Provide the (x, y) coordinate of the cell's center where the given text is located.  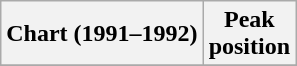
Peakposition (249, 34)
Chart (1991–1992) (102, 34)
